Extract the [X, Y] coordinate from the center of the cell holding the provided text.  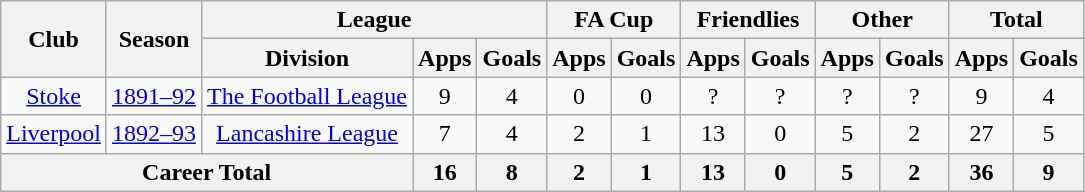
7 [445, 134]
27 [981, 134]
Season [154, 39]
Division [308, 58]
Stoke [54, 96]
Career Total [207, 172]
1892–93 [154, 134]
Total [1016, 20]
The Football League [308, 96]
16 [445, 172]
1891–92 [154, 96]
League [374, 20]
Liverpool [54, 134]
Friendlies [748, 20]
36 [981, 172]
Lancashire League [308, 134]
Other [882, 20]
FA Cup [614, 20]
Club [54, 39]
8 [512, 172]
